Output the (X, Y) coordinate of the center of the cell containing the given text.  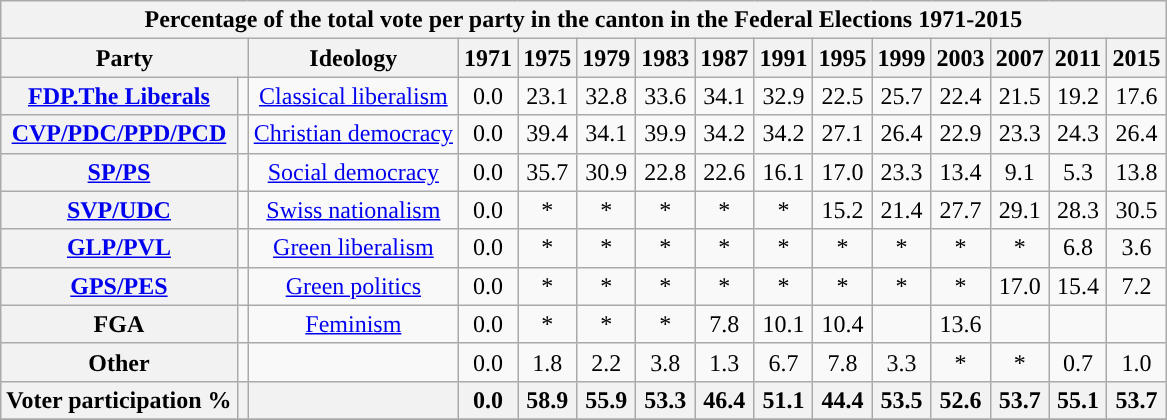
33.6 (666, 96)
6.8 (1078, 248)
CVP/PDC/PPD/PCD (119, 134)
1975 (548, 58)
1971 (488, 58)
7.2 (1136, 286)
3.8 (666, 362)
1987 (724, 58)
22.5 (842, 96)
3.3 (902, 362)
1.0 (1136, 362)
15.4 (1078, 286)
10.4 (842, 324)
Other (119, 362)
30.5 (1136, 210)
1.3 (724, 362)
21.5 (1020, 96)
39.4 (548, 134)
29.1 (1020, 210)
GPS/PES (119, 286)
FGA (119, 324)
30.9 (606, 172)
58.9 (548, 400)
53.5 (902, 400)
Ideology (353, 58)
25.7 (902, 96)
9.1 (1020, 172)
FDP.The Liberals (119, 96)
Party (124, 58)
SP/PS (119, 172)
32.8 (606, 96)
15.2 (842, 210)
1979 (606, 58)
27.1 (842, 134)
1.8 (548, 362)
Swiss nationalism (353, 210)
27.7 (960, 210)
1999 (902, 58)
Christian democracy (353, 134)
22.8 (666, 172)
3.6 (1136, 248)
22.6 (724, 172)
22.4 (960, 96)
2015 (1136, 58)
Voter participation % (119, 400)
28.3 (1078, 210)
19.2 (1078, 96)
2003 (960, 58)
13.4 (960, 172)
2.2 (606, 362)
39.9 (666, 134)
23.1 (548, 96)
35.7 (548, 172)
Feminism (353, 324)
6.7 (784, 362)
44.4 (842, 400)
10.1 (784, 324)
5.3 (1078, 172)
17.6 (1136, 96)
1995 (842, 58)
SVP/UDC (119, 210)
52.6 (960, 400)
1983 (666, 58)
GLP/PVL (119, 248)
Classical liberalism (353, 96)
32.9 (784, 96)
Social democracy (353, 172)
16.1 (784, 172)
0.7 (1078, 362)
Percentage of the total vote per party in the canton in the Federal Elections 1971-2015 (584, 20)
55.1 (1078, 400)
24.3 (1078, 134)
Green politics (353, 286)
Green liberalism (353, 248)
13.6 (960, 324)
2007 (1020, 58)
53.3 (666, 400)
2011 (1078, 58)
21.4 (902, 210)
1991 (784, 58)
55.9 (606, 400)
22.9 (960, 134)
13.8 (1136, 172)
51.1 (784, 400)
46.4 (724, 400)
